Provide the [X, Y] coordinate of the cell's center where the given text is located.  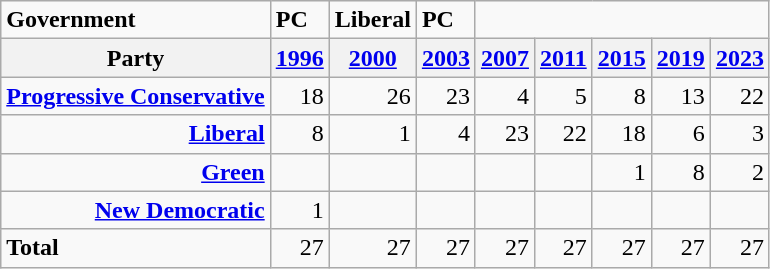
2 [740, 172]
Progressive Conservative [136, 96]
Party [136, 58]
2000 [372, 58]
Total [136, 248]
2015 [622, 58]
2023 [740, 58]
1996 [300, 58]
Government [136, 20]
26 [372, 96]
5 [563, 96]
13 [680, 96]
2003 [446, 58]
6 [680, 134]
2007 [504, 58]
Green [136, 172]
2011 [563, 58]
New Democratic [136, 210]
3 [740, 134]
2019 [680, 58]
